Provide the (x, y) coordinate of the cell's center where the given text is located.  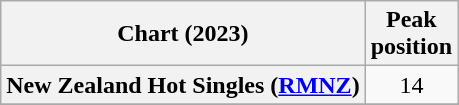
New Zealand Hot Singles (RMNZ) (183, 85)
14 (411, 85)
Chart (2023) (183, 34)
Peakposition (411, 34)
